Return (X, Y) of the center of cell containing provided text 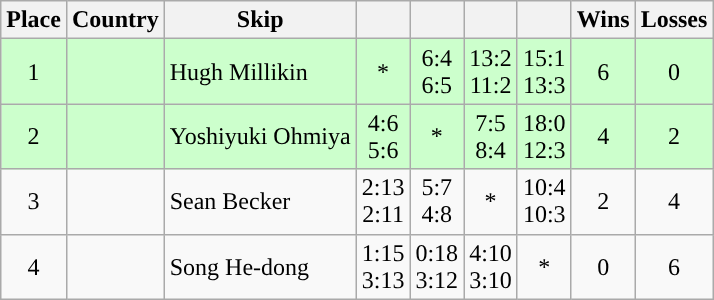
Place (34, 20)
Skip (260, 20)
Wins (603, 20)
Sean Becker (260, 202)
Hugh Millikin (260, 72)
Yoshiyuki Ohmiya (260, 136)
15:113:3 (544, 72)
Song He-dong (260, 266)
4:103:10 (491, 266)
1 (34, 72)
10:410:3 (544, 202)
2:132:11 (383, 202)
13:211:2 (491, 72)
4:6 5:6 (383, 136)
Country (115, 20)
1:153:13 (383, 266)
0:183:12 (437, 266)
18:012:3 (544, 136)
5:7 4:8 (437, 202)
7:5 8:4 (491, 136)
Losses (674, 20)
6:4 6:5 (437, 72)
3 (34, 202)
